Pinpoint the cell where the given text exists, returning its [x, y] midpoint coordinate. 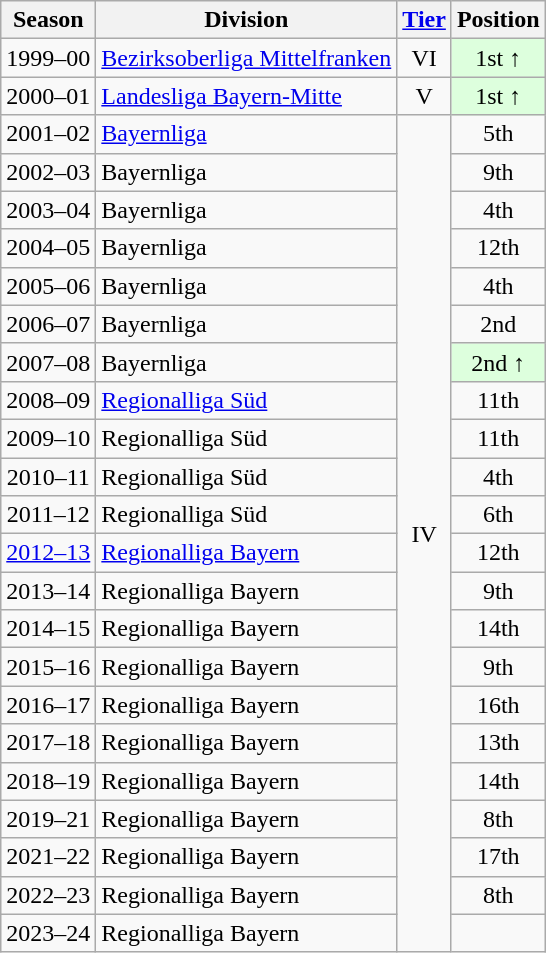
2006–07 [48, 324]
Position [498, 20]
2010–11 [48, 477]
Season [48, 20]
IV [424, 534]
13th [498, 743]
Division [246, 20]
V [424, 96]
2004–05 [48, 248]
Tier [424, 20]
1999–00 [48, 58]
Bezirksoberliga Mittelfranken [246, 58]
2012–13 [48, 553]
2nd ↑ [498, 362]
5th [498, 134]
17th [498, 857]
2016–17 [48, 705]
2019–21 [48, 819]
2017–18 [48, 743]
2013–14 [48, 591]
16th [498, 705]
2nd [498, 324]
2011–12 [48, 515]
2008–09 [48, 400]
2003–04 [48, 210]
2001–02 [48, 134]
2000–01 [48, 96]
2007–08 [48, 362]
2022–23 [48, 895]
2023–24 [48, 933]
2015–16 [48, 667]
2018–19 [48, 781]
6th [498, 515]
Landesliga Bayern-Mitte [246, 96]
2002–03 [48, 172]
2021–22 [48, 857]
2009–10 [48, 438]
VI [424, 58]
2014–15 [48, 629]
2005–06 [48, 286]
